Detect which cell encompasses the target text, then output its [x, y] center coordinate. 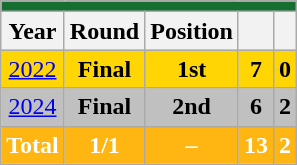
1st [192, 69]
0 [286, 69]
2022 [33, 69]
2nd [192, 107]
Round [104, 31]
7 [256, 69]
1/1 [104, 145]
Total [33, 145]
13 [256, 145]
2024 [33, 107]
Position [192, 31]
6 [256, 107]
– [192, 145]
Year [33, 31]
